Extract the [X, Y] coordinate from the center of the cell holding the provided text.  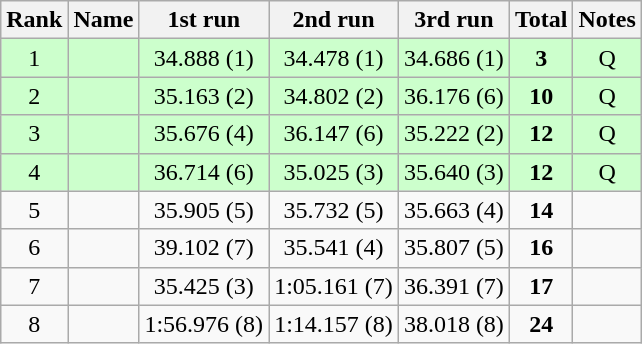
14 [541, 210]
2nd run [334, 20]
35.905 (5) [204, 210]
24 [541, 324]
Rank [34, 20]
8 [34, 324]
35.025 (3) [334, 172]
35.425 (3) [204, 286]
36.147 (6) [334, 134]
39.102 (7) [204, 248]
36.714 (6) [204, 172]
1:14.157 (8) [334, 324]
2 [34, 96]
35.163 (2) [204, 96]
34.478 (1) [334, 58]
38.018 (8) [454, 324]
35.222 (2) [454, 134]
34.802 (2) [334, 96]
1 [34, 58]
35.663 (4) [454, 210]
4 [34, 172]
Notes [607, 20]
Total [541, 20]
36.391 (7) [454, 286]
34.686 (1) [454, 58]
1st run [204, 20]
35.676 (4) [204, 134]
35.640 (3) [454, 172]
1:05.161 (7) [334, 286]
16 [541, 248]
6 [34, 248]
10 [541, 96]
Name [104, 20]
5 [34, 210]
7 [34, 286]
35.732 (5) [334, 210]
36.176 (6) [454, 96]
35.541 (4) [334, 248]
3rd run [454, 20]
34.888 (1) [204, 58]
35.807 (5) [454, 248]
17 [541, 286]
1:56.976 (8) [204, 324]
